For the text-containing cell, return its midpoint in (X, Y) coordinate format. 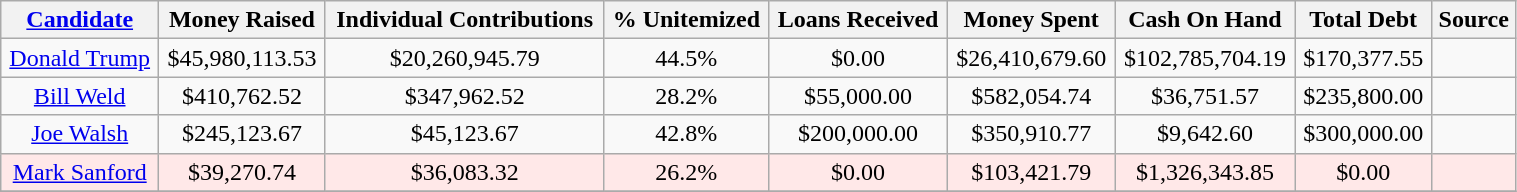
$26,410,679.60 (1031, 58)
Bill Weld (80, 96)
$20,260,945.79 (464, 58)
$582,054.74 (1031, 96)
$170,377.55 (1363, 58)
$102,785,704.19 (1205, 58)
$36,083.32 (464, 172)
$347,962.52 (464, 96)
Individual Contributions (464, 20)
Candidate (80, 20)
$45,980,113.53 (242, 58)
$300,000.00 (1363, 134)
Loans Received (858, 20)
42.8% (686, 134)
$45,123.67 (464, 134)
Donald Trump (80, 58)
$350,910.77 (1031, 134)
$245,123.67 (242, 134)
$36,751.57 (1205, 96)
Money Raised (242, 20)
$235,800.00 (1363, 96)
$39,270.74 (242, 172)
Mark Sanford (80, 172)
$103,421.79 (1031, 172)
$1,326,343.85 (1205, 172)
Source (1474, 20)
Joe Walsh (80, 134)
Money Spent (1031, 20)
26.2% (686, 172)
Cash On Hand (1205, 20)
28.2% (686, 96)
$200,000.00 (858, 134)
$55,000.00 (858, 96)
$410,762.52 (242, 96)
44.5% (686, 58)
% Unitemized (686, 20)
$9,642.60 (1205, 134)
Total Debt (1363, 20)
